Search for the cell housing the specified text and yield its (X, Y) center coordinate. 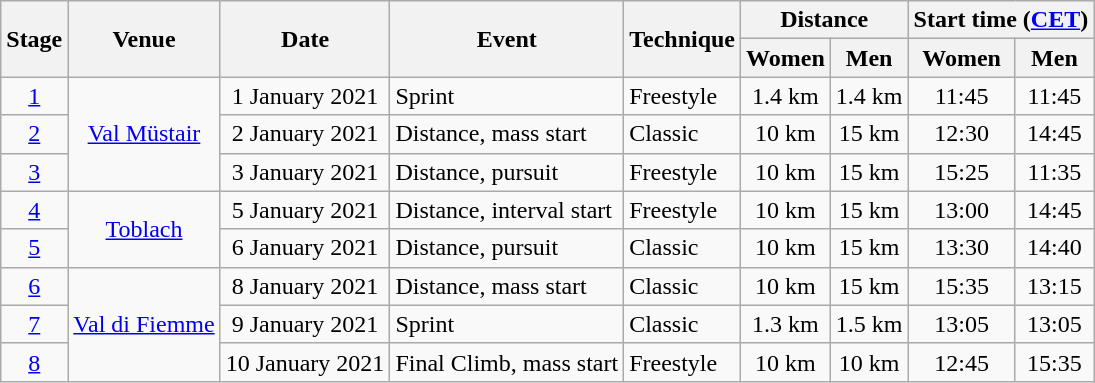
1 January 2021 (305, 96)
12:45 (962, 362)
Venue (144, 39)
5 (34, 248)
13:15 (1054, 286)
2 (34, 134)
8 January 2021 (305, 286)
2 January 2021 (305, 134)
4 (34, 210)
Start time (CET) (1001, 20)
7 (34, 324)
1.3 km (786, 324)
Stage (34, 39)
Event (507, 39)
Technique (682, 39)
Distance (824, 20)
13:00 (962, 210)
6 January 2021 (305, 248)
Val di Fiemme (144, 324)
Toblach (144, 229)
1 (34, 96)
15:25 (962, 172)
3 (34, 172)
11:35 (1054, 172)
3 January 2021 (305, 172)
12:30 (962, 134)
Date (305, 39)
1.5 km (869, 324)
14:40 (1054, 248)
9 January 2021 (305, 324)
6 (34, 286)
10 January 2021 (305, 362)
5 January 2021 (305, 210)
Final Climb, mass start (507, 362)
13:30 (962, 248)
Distance, interval start (507, 210)
Val Müstair (144, 134)
8 (34, 362)
